Extract the [X, Y] coordinate from the center of the cell holding the provided text.  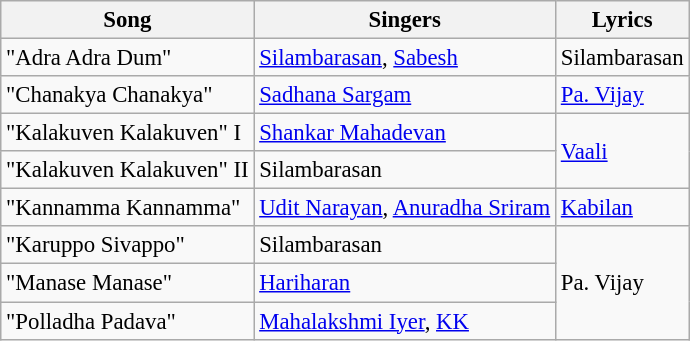
Singers [405, 20]
Song [128, 20]
"Chanakya Chanakya" [128, 95]
Hariharan [405, 283]
Shankar Mahadevan [405, 133]
"Kalakuven Kalakuven" II [128, 170]
"Kalakuven Kalakuven" I [128, 133]
"Kannamma Kannamma" [128, 208]
Udit Narayan, Anuradha Sriram [405, 208]
"Manase Manase" [128, 283]
"Polladha Padava" [128, 321]
Silambarasan, Sabesh [405, 58]
Lyrics [622, 20]
"Adra Adra Dum" [128, 58]
"Karuppo Sivappo" [128, 245]
Mahalakshmi Iyer, KK [405, 321]
Vaali [622, 152]
Kabilan [622, 208]
Sadhana Sargam [405, 95]
